Locate the cell with the specified text and output its [x, y] center coordinate. 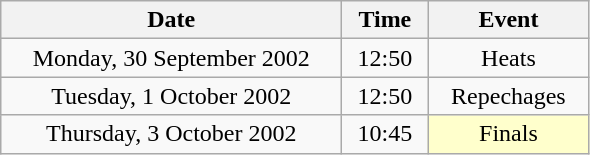
Time [385, 20]
Date [172, 20]
Monday, 30 September 2002 [172, 58]
Event [508, 20]
10:45 [385, 134]
Tuesday, 1 October 2002 [172, 96]
Finals [508, 134]
Thursday, 3 October 2002 [172, 134]
Repechages [508, 96]
Heats [508, 58]
